For the text-containing cell, return its midpoint in [X, Y] coordinate format. 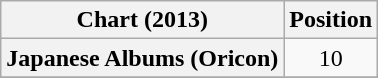
Japanese Albums (Oricon) [142, 58]
10 [331, 58]
Chart (2013) [142, 20]
Position [331, 20]
